Provide the (X, Y) coordinate of the cell's center where the given text is located.  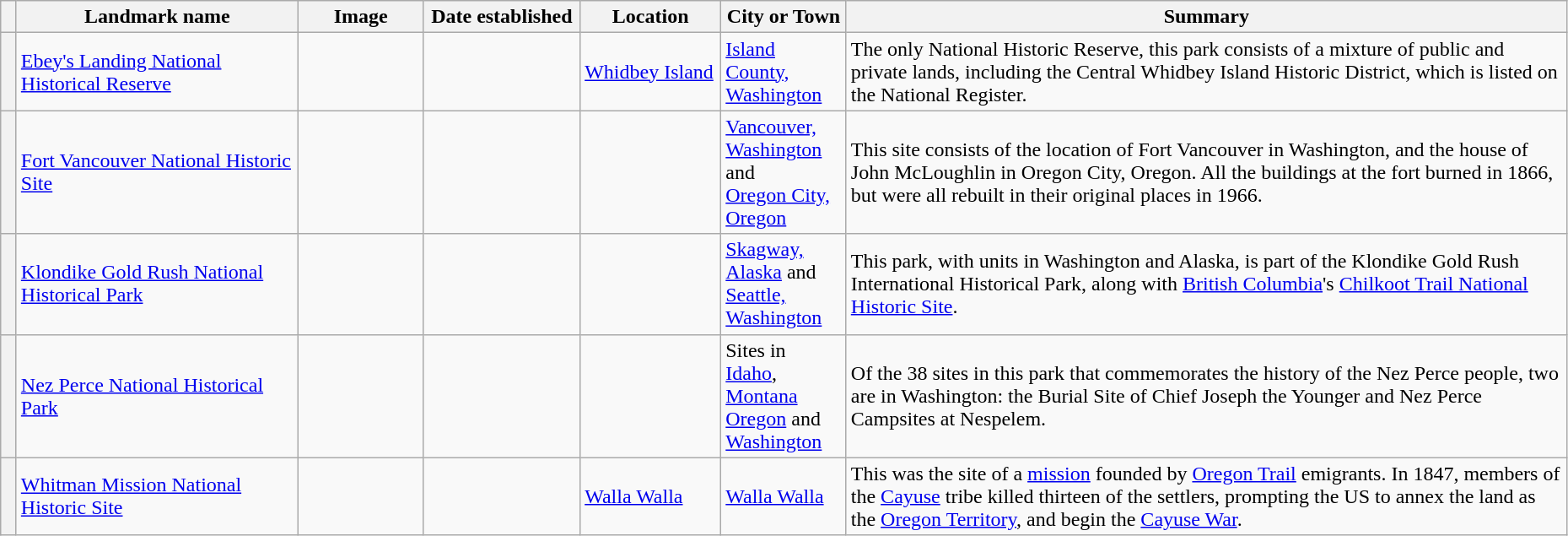
Klondike Gold Rush National Historical Park (157, 284)
Skagway, Alaska andSeattle, Washington (784, 284)
Ebey's Landing National Historical Reserve (157, 72)
Location (651, 17)
Whitman Mission National Historic Site (157, 496)
Whidbey Island (651, 72)
Landmark name (157, 17)
Vancouver, Washington andOregon City, Oregon (784, 172)
Nez Perce National Historical Park (157, 396)
Island County, Washington (784, 72)
Date established (502, 17)
Image (361, 17)
Fort Vancouver National Historic Site (157, 172)
Summary (1206, 17)
City or Town (784, 17)
Sites in Idaho, MontanaOregon and Washington (784, 396)
